Identify which cell holds the provided text, then report its (x, y) central coordinate. 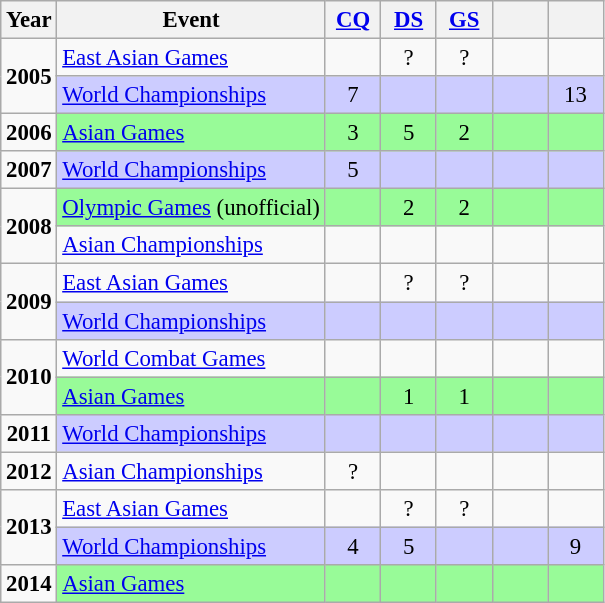
2007 (29, 170)
CQ (353, 20)
4 (353, 546)
2012 (29, 471)
2005 (29, 76)
3 (353, 133)
World Combat Games (191, 358)
9 (576, 546)
2011 (29, 433)
13 (576, 95)
2009 (29, 302)
Olympic Games (unofficial) (191, 208)
7 (353, 95)
Year (29, 20)
2013 (29, 528)
2014 (29, 584)
2010 (29, 376)
Event (191, 20)
2008 (29, 226)
2006 (29, 133)
DS (409, 20)
GS (464, 20)
